Capture the cell that displays the provided text and extract its (x, y) central coordinate. 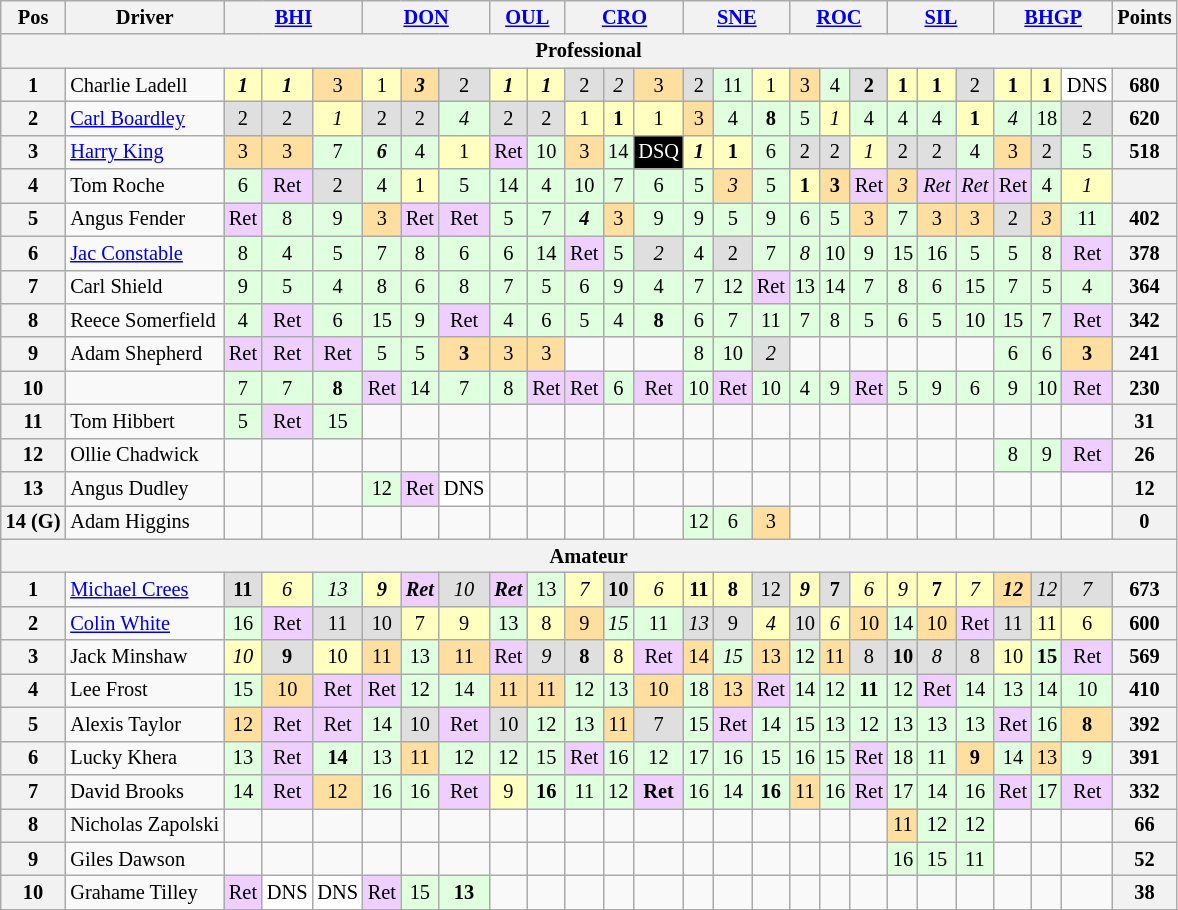
38 (1144, 892)
SNE (737, 17)
Pos (34, 17)
402 (1144, 219)
CRO (624, 17)
Harry King (144, 152)
BHI (294, 17)
David Brooks (144, 791)
66 (1144, 825)
ROC (839, 17)
342 (1144, 320)
569 (1144, 657)
391 (1144, 758)
52 (1144, 859)
31 (1144, 421)
Alexis Taylor (144, 724)
392 (1144, 724)
Jac Constable (144, 253)
Ollie Chadwick (144, 455)
241 (1144, 354)
Points (1144, 17)
Jack Minshaw (144, 657)
BHGP (1053, 17)
Angus Fender (144, 219)
DSQ (658, 152)
Lucky Khera (144, 758)
Angus Dudley (144, 489)
14 (G) (34, 522)
Adam Shepherd (144, 354)
378 (1144, 253)
Driver (144, 17)
Professional (589, 51)
364 (1144, 287)
Michael Crees (144, 589)
332 (1144, 791)
Colin White (144, 623)
600 (1144, 623)
Lee Frost (144, 690)
Carl Shield (144, 287)
410 (1144, 690)
518 (1144, 152)
230 (1144, 388)
673 (1144, 589)
Amateur (589, 556)
Giles Dawson (144, 859)
620 (1144, 118)
26 (1144, 455)
DON (426, 17)
Carl Boardley (144, 118)
Tom Roche (144, 186)
Grahame Tilley (144, 892)
Adam Higgins (144, 522)
Nicholas Zapolski (144, 825)
Charlie Ladell (144, 85)
Tom Hibbert (144, 421)
Reece Somerfield (144, 320)
0 (1144, 522)
SIL (941, 17)
OUL (527, 17)
680 (1144, 85)
